Extract the (X, Y) coordinate from the center of the cell holding the provided text.  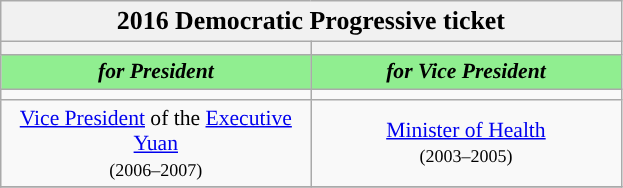
Minister of Health(2003–2005) (466, 144)
2016 Democratic Progressive ticket (311, 21)
for President (156, 72)
for Vice President (466, 72)
Vice President of the Executive Yuan(2006–2007) (156, 144)
